Pinpoint the cell where the given text exists, returning its [x, y] midpoint coordinate. 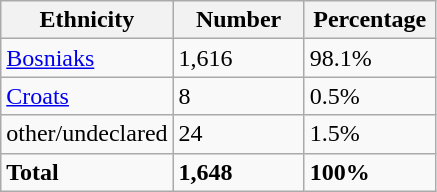
Croats [87, 96]
Ethnicity [87, 20]
100% [370, 172]
1.5% [370, 134]
Bosniaks [87, 58]
0.5% [370, 96]
98.1% [370, 58]
Number [238, 20]
Total [87, 172]
Percentage [370, 20]
1,648 [238, 172]
1,616 [238, 58]
8 [238, 96]
24 [238, 134]
other/undeclared [87, 134]
